Output the (X, Y) coordinate of the center of the cell containing the given text.  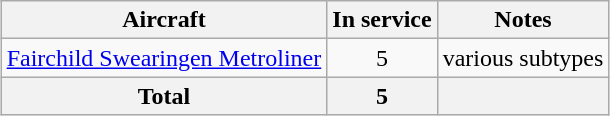
Aircraft (164, 20)
various subtypes (523, 58)
Notes (523, 20)
In service (382, 20)
Total (164, 96)
Fairchild Swearingen Metroliner (164, 58)
